Determine the [X, Y] coordinate at the center of the cell enclosing the given text.  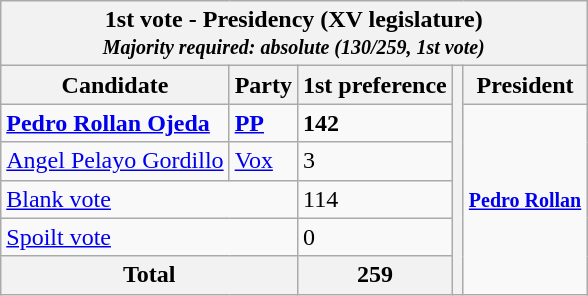
Vox [263, 161]
142 [374, 123]
Total [150, 275]
1st preference [374, 85]
259 [374, 275]
Pedro Rollan [524, 199]
Spoilt vote [150, 237]
Party [263, 85]
1st vote - Presidency (XV legislature)Majority required: absolute (130/259, 1st vote) [294, 34]
3 [374, 161]
114 [374, 199]
President [524, 85]
PP [263, 123]
Angel Pelayo Gordillo [115, 161]
0 [374, 237]
Pedro Rollan Ojeda [115, 123]
Blank vote [150, 199]
Candidate [115, 85]
